Scan for the cell matching the given text and deliver its [x, y] coordinate at center. 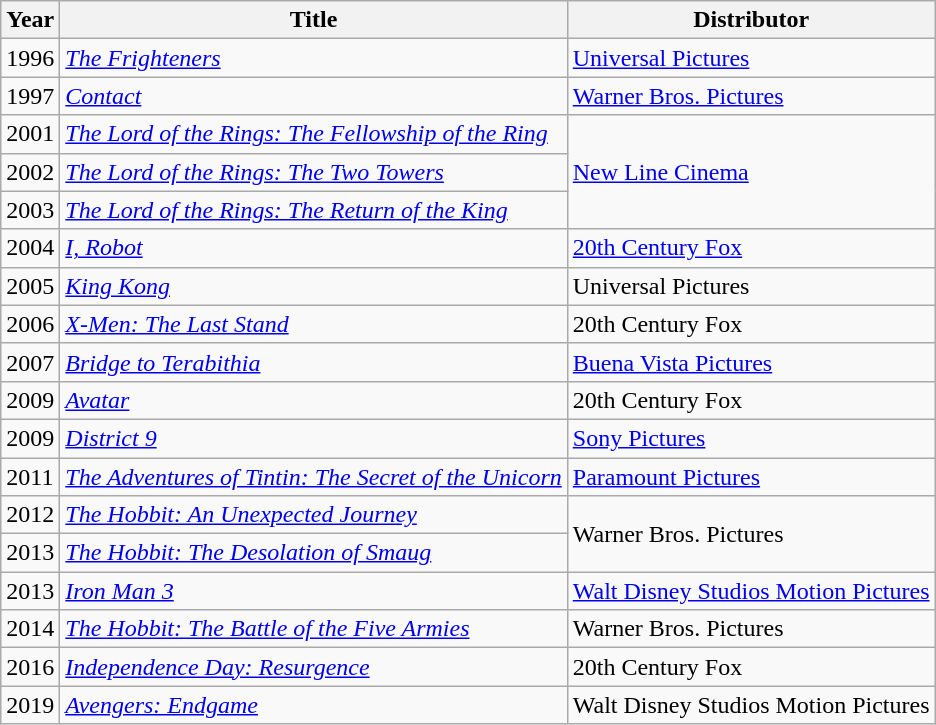
1996 [30, 58]
Paramount Pictures [751, 477]
Contact [314, 96]
2004 [30, 248]
The Adventures of Tintin: The Secret of the Unicorn [314, 477]
Title [314, 20]
New Line Cinema [751, 172]
The Lord of the Rings: The Fellowship of the Ring [314, 134]
Avatar [314, 400]
Bridge to Terabithia [314, 362]
The Frighteners [314, 58]
The Hobbit: The Desolation of Smaug [314, 553]
2011 [30, 477]
I, Robot [314, 248]
Iron Man 3 [314, 591]
The Hobbit: An Unexpected Journey [314, 515]
The Lord of the Rings: The Return of the King [314, 210]
Independence Day: Resurgence [314, 667]
Distributor [751, 20]
Avengers: Endgame [314, 705]
The Hobbit: The Battle of the Five Armies [314, 629]
2005 [30, 286]
Sony Pictures [751, 438]
Buena Vista Pictures [751, 362]
King Kong [314, 286]
The Lord of the Rings: The Two Towers [314, 172]
2006 [30, 324]
2012 [30, 515]
2019 [30, 705]
District 9 [314, 438]
2014 [30, 629]
2003 [30, 210]
1997 [30, 96]
2016 [30, 667]
Year [30, 20]
2002 [30, 172]
X-Men: The Last Stand [314, 324]
2001 [30, 134]
2007 [30, 362]
